Pinpoint the cell where the given text exists, returning its (x, y) midpoint coordinate. 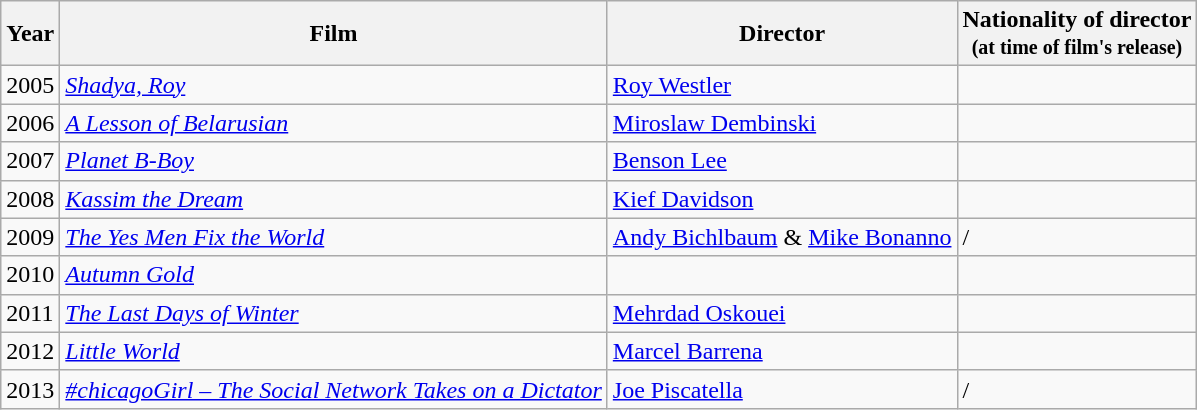
2013 (30, 389)
Joe Piscatella (782, 389)
Autumn Gold (334, 275)
2005 (30, 85)
Kassim the Dream (334, 199)
Marcel Barrena (782, 351)
Mehrdad Oskouei (782, 313)
2007 (30, 161)
Roy Westler (782, 85)
A Lesson of Belarusian (334, 123)
Year (30, 34)
2011 (30, 313)
2008 (30, 199)
Shadya, Roy (334, 85)
Director (782, 34)
The Yes Men Fix the World (334, 237)
2010 (30, 275)
The Last Days of Winter (334, 313)
#chicagoGirl – The Social Network Takes on a Dictator (334, 389)
Kief Davidson (782, 199)
Planet B-Boy (334, 161)
Andy Bichlbaum & Mike Bonanno (782, 237)
Benson Lee (782, 161)
Miroslaw Dembinski (782, 123)
Little World (334, 351)
Film (334, 34)
2012 (30, 351)
2006 (30, 123)
2009 (30, 237)
Nationality of director(at time of film's release) (1077, 34)
